Find where the given text appears and provide that cell's center as [x, y] coordinate. 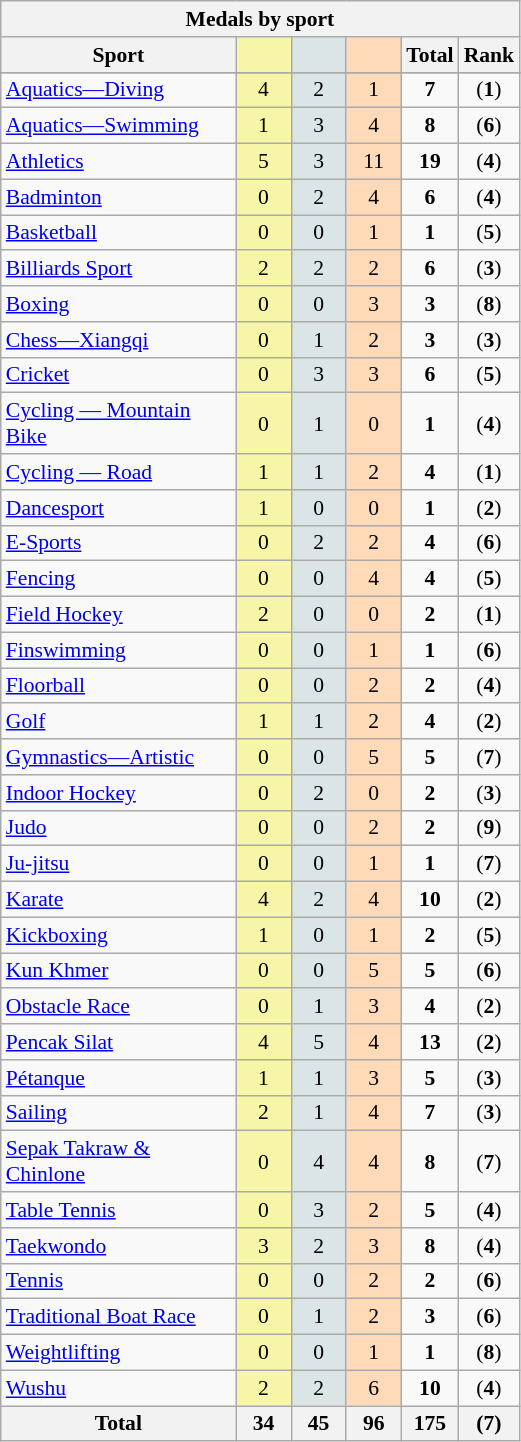
Pétanque [118, 1078]
Sailing [118, 1113]
Ju-jitsu [118, 864]
Wushu [118, 1388]
Kickboxing [118, 935]
Traditional Boat Race [118, 1317]
Billiards Sport [118, 269]
45 [318, 1424]
11 [374, 162]
13 [430, 1042]
Floorball [118, 686]
Cricket [118, 375]
96 [374, 1424]
Indoor Hockey [118, 793]
(9) [490, 828]
175 [430, 1424]
Boxing [118, 304]
Finswimming [118, 650]
Judo [118, 828]
Pencak Silat [118, 1042]
Dancesport [118, 508]
Basketball [118, 233]
Aquatics—Diving [118, 90]
Weightlifting [118, 1353]
Golf [118, 722]
Chess—Xiangqi [118, 340]
Cycling — Mountain Bike [118, 424]
Rank [490, 55]
Sport [118, 55]
Aquatics—Swimming [118, 126]
34 [264, 1424]
Karate [118, 900]
Sepak Takraw & Chinlone [118, 1162]
Badminton [118, 197]
Taekwondo [118, 1246]
Tennis [118, 1281]
Table Tennis [118, 1210]
Kun Khmer [118, 971]
Field Hockey [118, 615]
E-Sports [118, 543]
Athletics [118, 162]
19 [430, 162]
Fencing [118, 579]
Gymnastics—Artistic [118, 757]
Cycling — Road [118, 472]
Medals by sport [260, 19]
Obstacle Race [118, 1007]
